Return (x, y) of the center of cell containing provided text 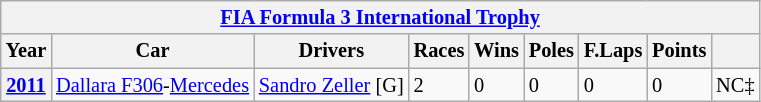
Drivers (332, 51)
Year (26, 51)
Car (152, 51)
Dallara F306-Mercedes (152, 85)
Wins (496, 51)
NC‡ (735, 85)
2 (440, 85)
Points (679, 51)
Races (440, 51)
Poles (552, 51)
F.Laps (613, 51)
2011 (26, 85)
FIA Formula 3 International Trophy (380, 17)
Sandro Zeller [G] (332, 85)
